Return [x, y] of the center of cell containing provided text 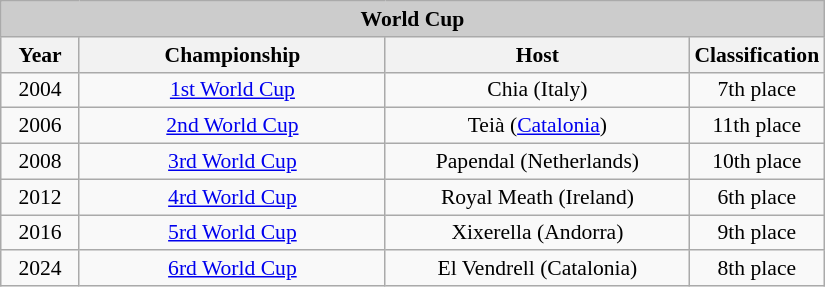
Xixerella (Andorra) [537, 233]
4rd World Cup [232, 197]
El Vendrell (Catalonia) [537, 269]
10th place [756, 162]
8th place [756, 269]
7th place [756, 90]
Royal Meath (Ireland) [537, 197]
2004 [40, 90]
World Cup [413, 19]
2nd World Cup [232, 126]
2006 [40, 126]
Year [40, 55]
9th place [756, 233]
Championship [232, 55]
2024 [40, 269]
Classification [756, 55]
6rd World Cup [232, 269]
Chia (Italy) [537, 90]
6th place [756, 197]
3rd World Cup [232, 162]
2008 [40, 162]
Teià (Catalonia) [537, 126]
2012 [40, 197]
1st World Cup [232, 90]
11th place [756, 126]
Host [537, 55]
Papendal (Netherlands) [537, 162]
2016 [40, 233]
5rd World Cup [232, 233]
